Scan for the cell matching the given text and deliver its (x, y) coordinate at center. 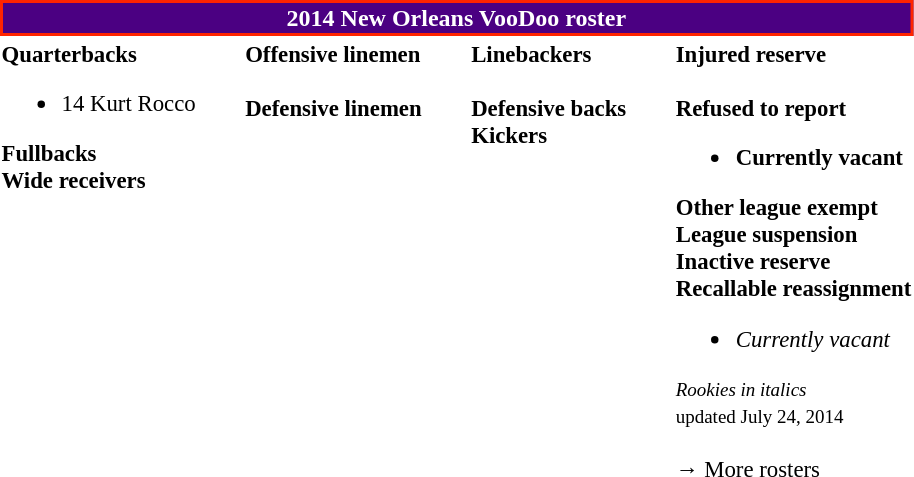
2014 New Orleans VooDoo roster (456, 18)
